Extract the [X, Y] coordinate from the center of the cell holding the provided text.  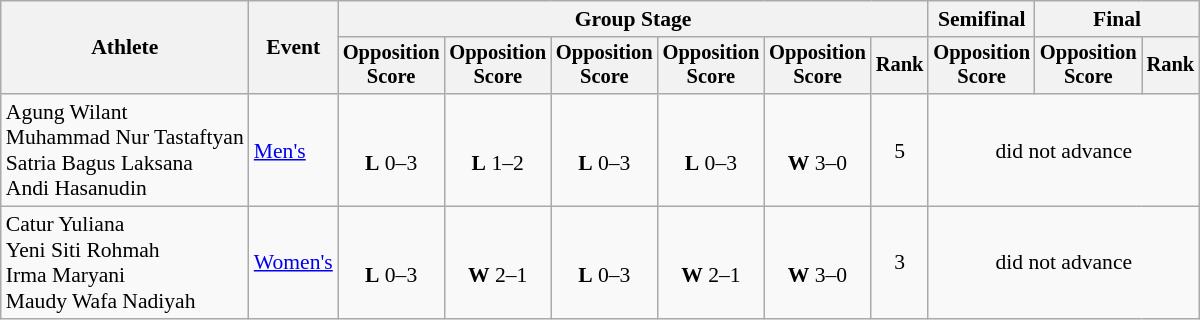
Women's [294, 263]
L 1–2 [498, 150]
Men's [294, 150]
Agung WilantMuhammad Nur TastaftyanSatria Bagus LaksanaAndi Hasanudin [125, 150]
5 [900, 150]
Final [1117, 19]
Catur YulianaYeni Siti RohmahIrma MaryaniMaudy Wafa Nadiyah [125, 263]
Group Stage [634, 19]
Event [294, 48]
Athlete [125, 48]
3 [900, 263]
Semifinal [982, 19]
